Search for the cell housing the specified text and yield its (X, Y) center coordinate. 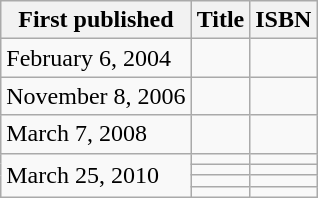
Title (220, 20)
February 6, 2004 (96, 58)
March 25, 2010 (96, 175)
ISBN (284, 20)
November 8, 2006 (96, 96)
First published (96, 20)
March 7, 2008 (96, 134)
